Provide the (x, y) coordinate of the cell's center where the given text is located.  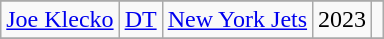
DT (140, 20)
2023 (342, 20)
New York Jets (237, 20)
Joe Klecko (60, 20)
